Search for the cell housing the specified text and yield its (X, Y) center coordinate. 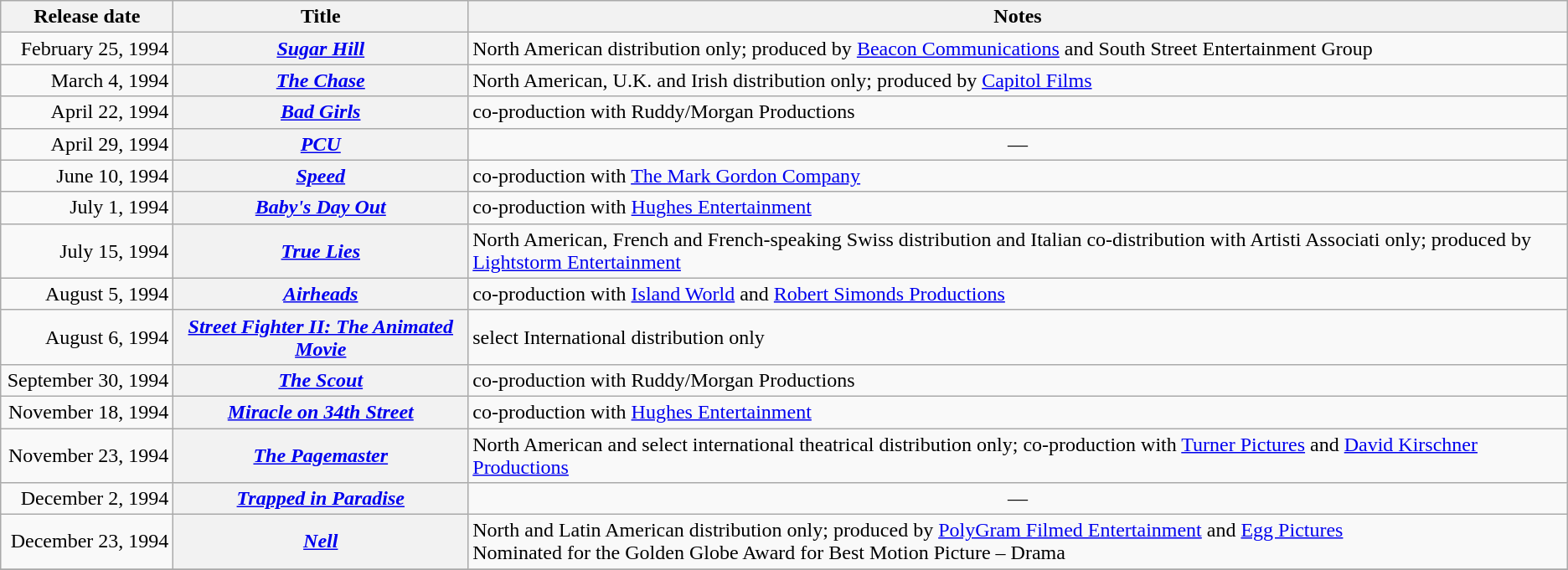
August 6, 1994 (87, 336)
July 15, 1994 (87, 251)
April 22, 1994 (87, 112)
Release date (87, 17)
December 2, 1994 (87, 499)
April 29, 1994 (87, 144)
Miracle on 34th Street (321, 412)
North American, U.K. and Irish distribution only; produced by Capitol Films (1018, 80)
Trapped in Paradise (321, 499)
Baby's Day Out (321, 208)
December 23, 1994 (87, 542)
The Scout (321, 380)
True Lies (321, 251)
Nell (321, 542)
The Chase (321, 80)
PCU (321, 144)
June 10, 1994 (87, 176)
Sugar Hill (321, 49)
select International distribution only (1018, 336)
September 30, 1994 (87, 380)
North American and select international theatrical distribution only; co-production with Turner Pictures and David Kirschner Productions (1018, 455)
Airheads (321, 294)
North American distribution only; produced by Beacon Communications and South Street Entertainment Group (1018, 49)
March 4, 1994 (87, 80)
Street Fighter II: The Animated Movie (321, 336)
August 5, 1994 (87, 294)
Notes (1018, 17)
The Pagemaster (321, 455)
February 25, 1994 (87, 49)
co-production with The Mark Gordon Company (1018, 176)
July 1, 1994 (87, 208)
Speed (321, 176)
Title (321, 17)
November 23, 1994 (87, 455)
November 18, 1994 (87, 412)
Bad Girls (321, 112)
co-production with Island World and Robert Simonds Productions (1018, 294)
